Locate the cell with the specified text and output its [x, y] center coordinate. 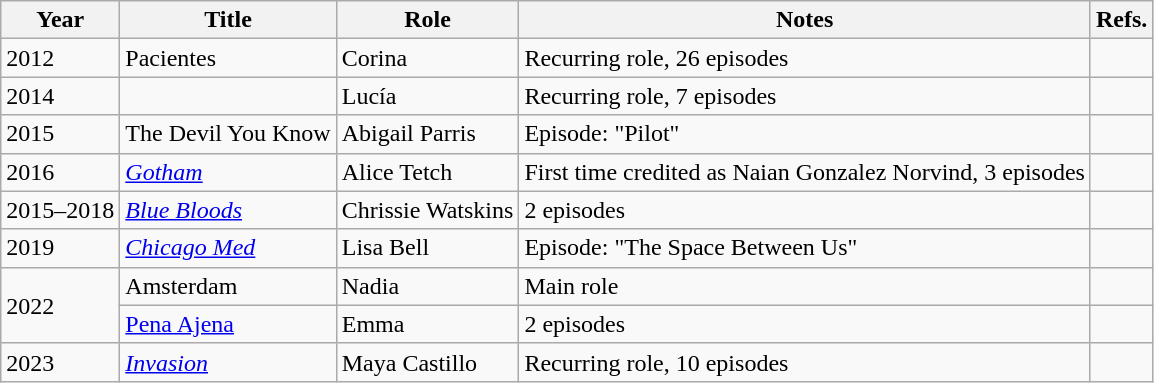
Recurring role, 10 episodes [805, 362]
Recurring role, 26 episodes [805, 58]
Year [60, 20]
2023 [60, 362]
Pacientes [228, 58]
Lucía [428, 96]
Notes [805, 20]
Gotham [228, 172]
The Devil You Know [228, 134]
Lisa Bell [428, 248]
Main role [805, 286]
2022 [60, 305]
Pena Ajena [228, 324]
Refs. [1121, 20]
Blue Bloods [228, 210]
Recurring role, 7 episodes [805, 96]
Maya Castillo [428, 362]
Nadia [428, 286]
First time credited as Naian Gonzalez Norvind, 3 episodes [805, 172]
Abigail Parris [428, 134]
Corina [428, 58]
Episode: "Pilot" [805, 134]
2014 [60, 96]
Invasion [228, 362]
2015–2018 [60, 210]
Emma [428, 324]
Title [228, 20]
2012 [60, 58]
Role [428, 20]
Chicago Med [228, 248]
2016 [60, 172]
2015 [60, 134]
Amsterdam [228, 286]
Episode: "The Space Between Us" [805, 248]
2019 [60, 248]
Alice Tetch [428, 172]
Chrissie Watskins [428, 210]
